Identify which cell holds the provided text, then report its (x, y) central coordinate. 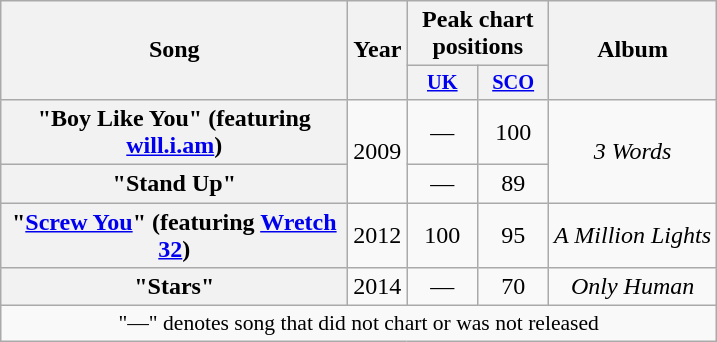
Song (174, 50)
Only Human (633, 287)
2014 (378, 287)
Year (378, 50)
SCO (514, 83)
A Million Lights (633, 236)
"Screw You" (featuring Wretch 32) (174, 236)
2009 (378, 150)
Album (633, 50)
70 (514, 287)
"—" denotes song that did not chart or was not released (359, 324)
Peak chart positions (478, 34)
89 (514, 184)
2012 (378, 236)
"Boy Like You" (featuring will.i.am) (174, 132)
UK (442, 83)
3 Words (633, 150)
"Stars" (174, 287)
95 (514, 236)
"Stand Up" (174, 184)
